Return (X, Y) of the center of cell containing provided text 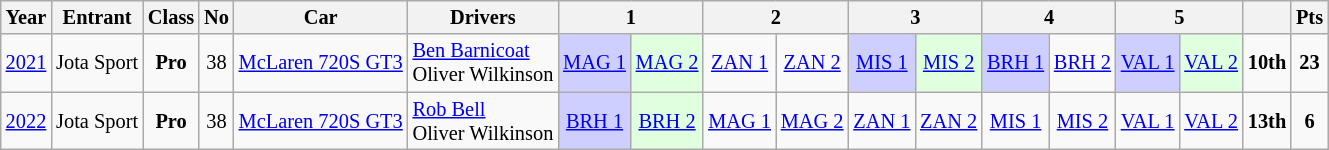
Ben Barnicoat Oliver Wilkinson (484, 63)
10th (1267, 63)
2022 (26, 121)
3 (915, 17)
5 (1180, 17)
2021 (26, 63)
23 (1310, 63)
No (216, 17)
Car (321, 17)
6 (1310, 121)
1 (630, 17)
Class (171, 17)
Drivers (484, 17)
2 (776, 17)
Rob Bell Oliver Wilkinson (484, 121)
13th (1267, 121)
Pts (1310, 17)
4 (1049, 17)
Entrant (97, 17)
Year (26, 17)
